Provide the (X, Y) coordinate of the cell's center where the given text is located.  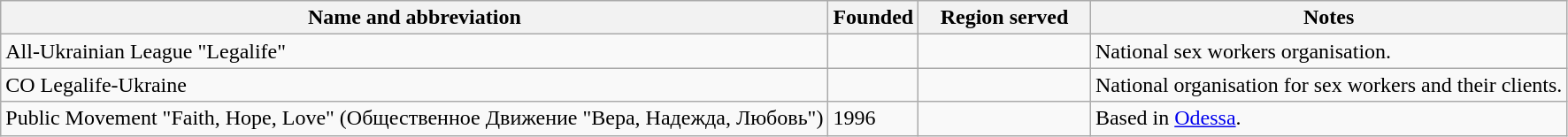
Region served (1005, 18)
Notes (1328, 18)
Public Movement "Faith, Hope, Love" (Общественное Движение "Вера, Надежда, Любовь") (414, 118)
Based in Odessa. (1328, 118)
National sex workers organisation. (1328, 51)
1996 (873, 118)
CO Legalife-Ukraine (414, 85)
All-Ukrainian League "Legalife" (414, 51)
Name and abbreviation (414, 18)
Founded (873, 18)
National organisation for sex workers and their clients. (1328, 85)
